Return the (X, Y) coordinate for the center point of the cell that contains the specified text.  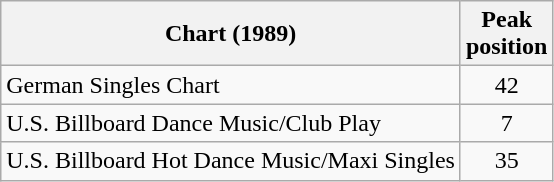
German Singles Chart (231, 85)
Peakposition (506, 34)
U.S. Billboard Dance Music/Club Play (231, 123)
U.S. Billboard Hot Dance Music/Maxi Singles (231, 161)
7 (506, 123)
35 (506, 161)
42 (506, 85)
Chart (1989) (231, 34)
